Determine the (x, y) coordinate at the center of the cell enclosing the given text.  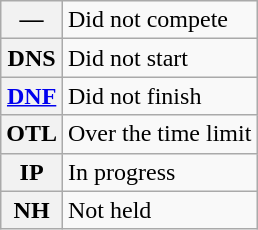
IP (32, 172)
Not held (160, 210)
— (32, 20)
Did not start (160, 58)
OTL (32, 134)
Did not compete (160, 20)
In progress (160, 172)
DNF (32, 96)
DNS (32, 58)
Did not finish (160, 96)
Over the time limit (160, 134)
NH (32, 210)
